Capture the cell that displays the provided text and extract its [X, Y] central coordinate. 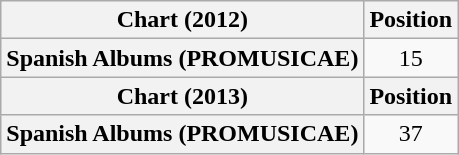
Chart (2012) [182, 20]
Chart (2013) [182, 96]
37 [411, 134]
15 [411, 58]
